Detect which cell encompasses the target text, then output its [x, y] center coordinate. 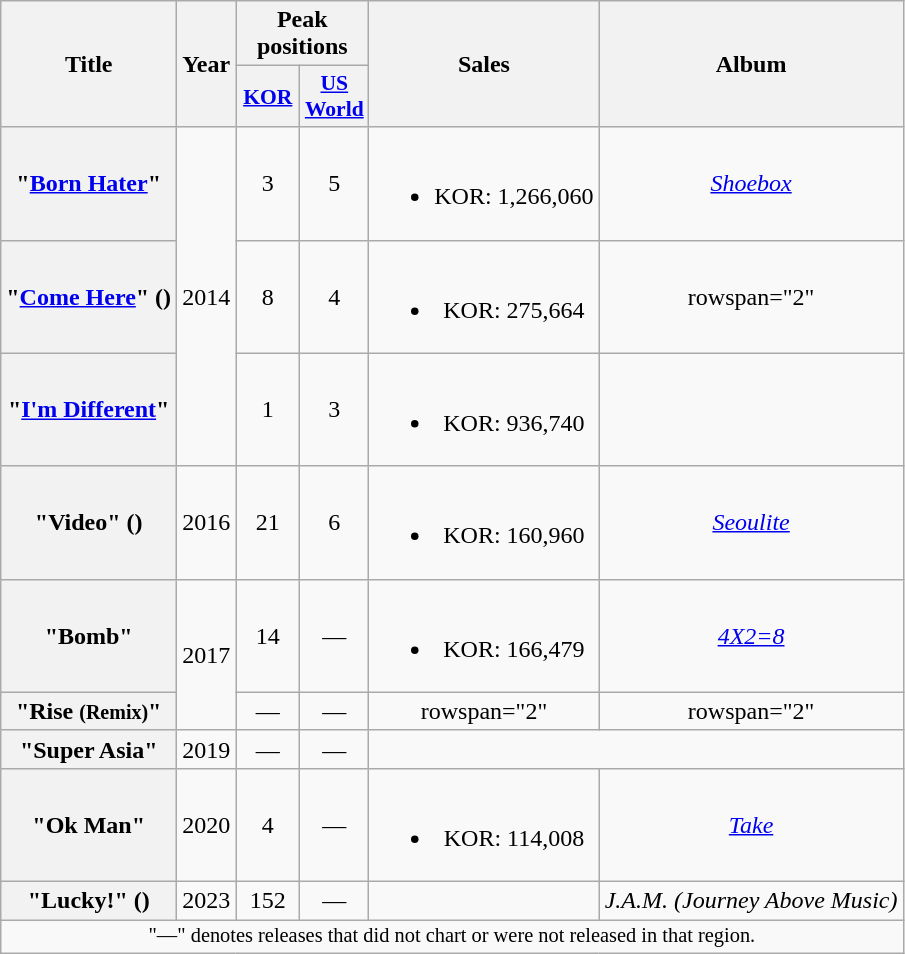
Peak positions [302, 34]
"Come Here" () [89, 296]
Title [89, 64]
"Ok Man" [89, 824]
Album [751, 64]
Take [751, 824]
KOR: 166,479 [484, 636]
"Super Asia" [89, 749]
21 [268, 522]
Shoebox [751, 184]
8 [268, 296]
2023 [206, 900]
J.A.M. (Journey Above Music) [751, 900]
"I'm Different" [89, 410]
5 [334, 184]
Sales [484, 64]
"Bomb" [89, 636]
KOR: 275,664 [484, 296]
"—" denotes releases that did not chart or were not released in that region. [452, 937]
US World [334, 96]
14 [268, 636]
Seoulite [751, 522]
2020 [206, 824]
KOR: 160,960 [484, 522]
"Video" () [89, 522]
KOR [268, 96]
1 [268, 410]
"Lucky!" () [89, 900]
KOR: 1,266,060 [484, 184]
2014 [206, 296]
KOR: 936,740 [484, 410]
2016 [206, 522]
Year [206, 64]
152 [268, 900]
4X2=8 [751, 636]
"Rise (Remix)" [89, 711]
KOR: 114,008 [484, 824]
2017 [206, 654]
"Born Hater" [89, 184]
2019 [206, 749]
6 [334, 522]
